Capture the cell that displays the provided text and extract its (X, Y) central coordinate. 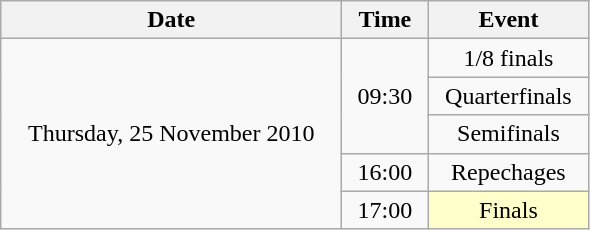
09:30 (385, 96)
17:00 (385, 210)
Event (508, 20)
Finals (508, 210)
Quarterfinals (508, 96)
Time (385, 20)
16:00 (385, 172)
Semifinals (508, 134)
Date (172, 20)
1/8 finals (508, 58)
Thursday, 25 November 2010 (172, 134)
Repechages (508, 172)
